Extract the (x, y) coordinate from the center of the cell holding the provided text.  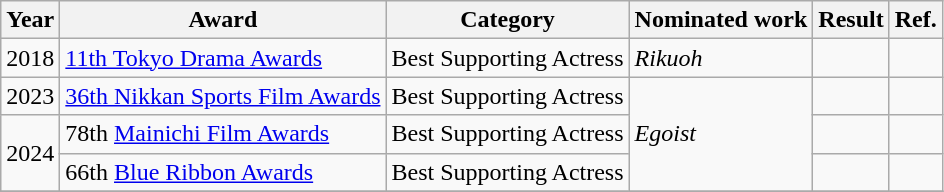
Category (508, 20)
Ref. (916, 20)
Award (223, 20)
Result (851, 20)
78th Mainichi Film Awards (223, 134)
2018 (30, 58)
66th Blue Ribbon Awards (223, 172)
2023 (30, 96)
11th Tokyo Drama Awards (223, 58)
36th Nikkan Sports Film Awards (223, 96)
Year (30, 20)
Rikuoh (721, 58)
2024 (30, 153)
Nominated work (721, 20)
Egoist (721, 134)
